Determine the (X, Y) coordinate at the center of the cell enclosing the given text.  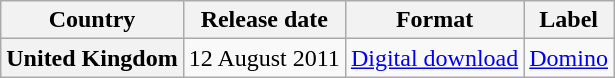
Domino (569, 58)
12 August 2011 (264, 58)
Country (92, 20)
Digital download (434, 58)
Release date (264, 20)
Format (434, 20)
United Kingdom (92, 58)
Label (569, 20)
